Pinpoint the cell where the given text exists, returning its [X, Y] midpoint coordinate. 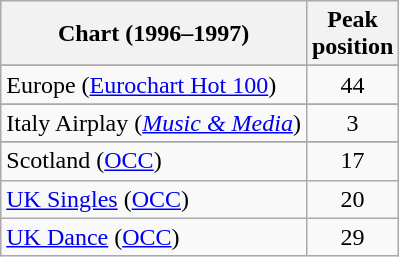
44 [352, 85]
Italy Airplay (Music & Media) [154, 123]
17 [352, 161]
Peakposition [352, 34]
UK Dance (OCC) [154, 237]
UK Singles (OCC) [154, 199]
Chart (1996–1997) [154, 34]
Europe (Eurochart Hot 100) [154, 85]
3 [352, 123]
29 [352, 237]
20 [352, 199]
Scotland (OCC) [154, 161]
